Search for the cell housing the specified text and yield its (x, y) center coordinate. 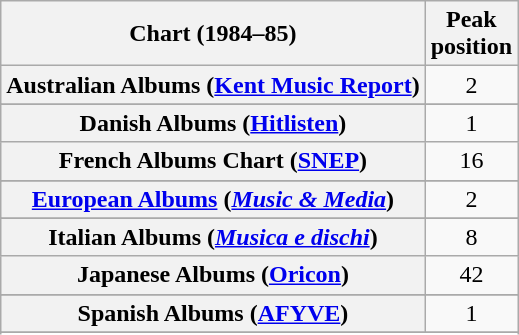
Spanish Albums (AFYVE) (213, 313)
Chart (1984–85) (213, 34)
16 (471, 161)
Danish Albums (Hitlisten) (213, 123)
Italian Albums (Musica e dischi) (213, 237)
Japanese Albums (Oricon) (213, 275)
European Albums (Music & Media) (213, 199)
Peakposition (471, 34)
42 (471, 275)
Australian Albums (Kent Music Report) (213, 85)
French Albums Chart (SNEP) (213, 161)
8 (471, 237)
